Extract the [X, Y] coordinate from the center of the cell holding the provided text.  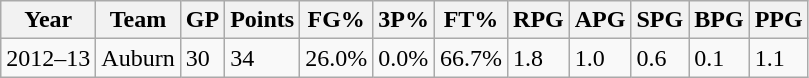
1.8 [539, 58]
2012–13 [48, 58]
3P% [404, 20]
Auburn [138, 58]
34 [262, 58]
APG [600, 20]
BPG [719, 20]
0.0% [404, 58]
1.1 [778, 58]
FG% [336, 20]
Points [262, 20]
GP [202, 20]
1.0 [600, 58]
Team [138, 20]
66.7% [470, 58]
0.1 [719, 58]
0.6 [660, 58]
SPG [660, 20]
PPG [778, 20]
30 [202, 58]
FT% [470, 20]
26.0% [336, 58]
Year [48, 20]
RPG [539, 20]
